For the text-containing cell, return its midpoint in [X, Y] coordinate format. 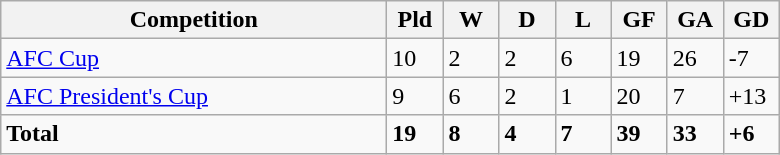
20 [639, 96]
AFC Cup [194, 58]
AFC President's Cup [194, 96]
26 [695, 58]
+13 [751, 96]
Pld [415, 20]
W [471, 20]
GD [751, 20]
L [583, 20]
1 [583, 96]
33 [695, 134]
Competition [194, 20]
39 [639, 134]
Total [194, 134]
10 [415, 58]
-7 [751, 58]
D [527, 20]
+6 [751, 134]
GF [639, 20]
4 [527, 134]
8 [471, 134]
GA [695, 20]
9 [415, 96]
